Locate the cell with the specified text and output its [X, Y] center coordinate. 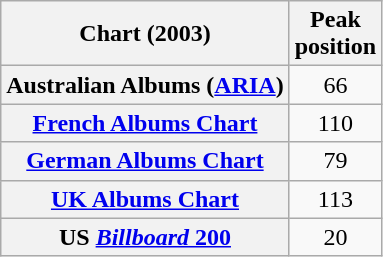
20 [335, 237]
79 [335, 161]
110 [335, 123]
US Billboard 200 [145, 237]
French Albums Chart [145, 123]
113 [335, 199]
Peakposition [335, 34]
German Albums Chart [145, 161]
Australian Albums (ARIA) [145, 85]
UK Albums Chart [145, 199]
Chart (2003) [145, 34]
66 [335, 85]
